Find where the given text appears and provide that cell's center as (X, Y) coordinate. 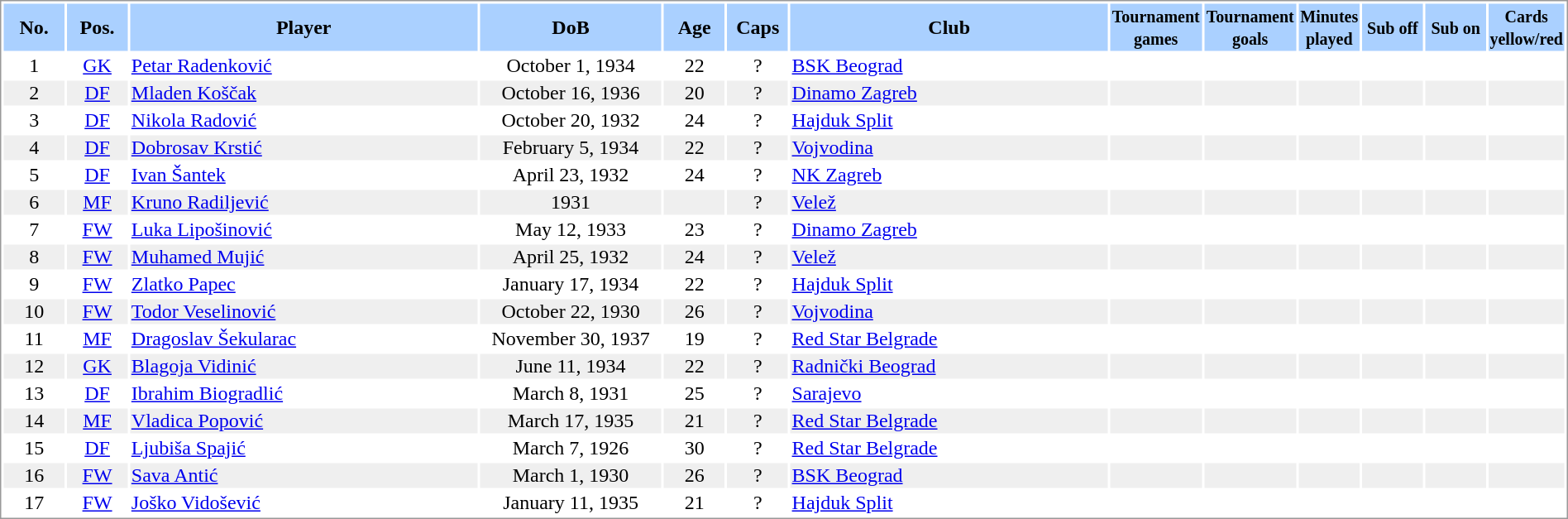
12 (33, 367)
Age (695, 26)
6 (33, 203)
March 8, 1931 (571, 393)
Tournamentgoals (1250, 26)
January 11, 1935 (571, 502)
Dobrosav Krstić (304, 148)
No. (33, 26)
16 (33, 476)
9 (33, 284)
Sarajevo (949, 393)
4 (33, 148)
Kruno Radiljević (304, 203)
Nikola Radović (304, 120)
1 (33, 65)
Minutesplayed (1329, 26)
8 (33, 257)
Cardsyellow/red (1527, 26)
Dragoslav Šekularac (304, 339)
March 17, 1935 (571, 421)
19 (695, 339)
Mladen Koščak (304, 94)
1931 (571, 203)
May 12, 1933 (571, 229)
Pos. (98, 26)
Vladica Popović (304, 421)
October 22, 1930 (571, 312)
15 (33, 448)
13 (33, 393)
NK Zagreb (949, 175)
14 (33, 421)
January 17, 1934 (571, 284)
Radnički Beograd (949, 367)
Tournamentgames (1156, 26)
23 (695, 229)
Sava Antić (304, 476)
Blagoja Vidinić (304, 367)
October 20, 1932 (571, 120)
Luka Lipošinović (304, 229)
Ivan Šantek (304, 175)
5 (33, 175)
Petar Radenković (304, 65)
April 25, 1932 (571, 257)
3 (33, 120)
Caps (758, 26)
February 5, 1934 (571, 148)
2 (33, 94)
Zlatko Papec (304, 284)
June 11, 1934 (571, 367)
Todor Veselinović (304, 312)
30 (695, 448)
October 1, 1934 (571, 65)
11 (33, 339)
Club (949, 26)
Sub off (1393, 26)
Ibrahim Biogradlić (304, 393)
Player (304, 26)
Ljubiša Spajić (304, 448)
Muhamed Mujić (304, 257)
20 (695, 94)
Joško Vidošević (304, 502)
DoB (571, 26)
March 1, 1930 (571, 476)
Sub on (1456, 26)
October 16, 1936 (571, 94)
25 (695, 393)
March 7, 1926 (571, 448)
November 30, 1937 (571, 339)
April 23, 1932 (571, 175)
17 (33, 502)
10 (33, 312)
7 (33, 229)
